Identify which cell holds the provided text, then report its [X, Y] central coordinate. 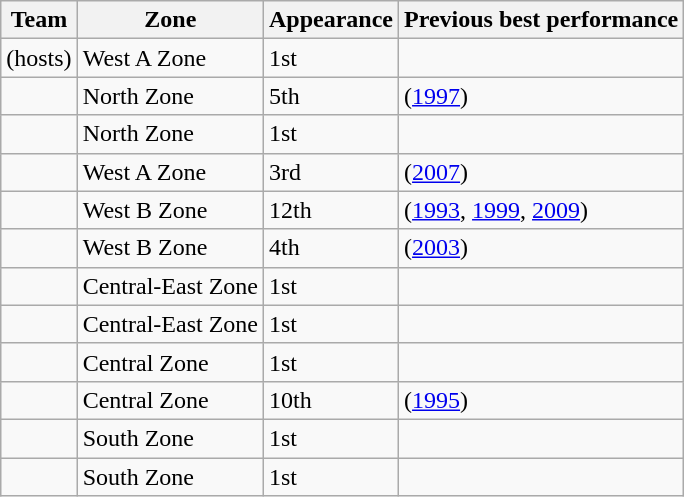
Zone [170, 20]
(1997) [542, 96]
(1993, 1999, 2009) [542, 210]
(2003) [542, 248]
Previous best performance [542, 20]
10th [330, 400]
12th [330, 210]
5th [330, 96]
Team [39, 20]
(1995) [542, 400]
4th [330, 248]
(2007) [542, 172]
3rd [330, 172]
Appearance [330, 20]
(hosts) [39, 58]
